Extract the (x, y) coordinate from the center of the cell holding the provided text.  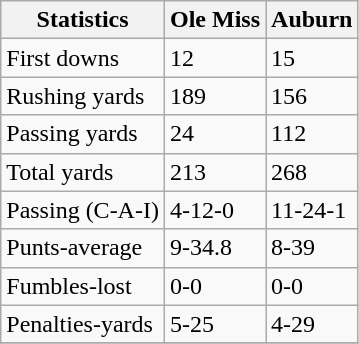
24 (214, 134)
First downs (83, 58)
268 (312, 172)
Penalties-yards (83, 324)
213 (214, 172)
15 (312, 58)
189 (214, 96)
Auburn (312, 20)
112 (312, 134)
Rushing yards (83, 96)
Fumbles-lost (83, 286)
4-12-0 (214, 210)
Ole Miss (214, 20)
5-25 (214, 324)
4-29 (312, 324)
Total yards (83, 172)
Passing yards (83, 134)
9-34.8 (214, 248)
Punts-average (83, 248)
12 (214, 58)
156 (312, 96)
Passing (C-A-I) (83, 210)
Statistics (83, 20)
8-39 (312, 248)
11-24-1 (312, 210)
